Pinpoint the cell where the given text exists, returning its (x, y) midpoint coordinate. 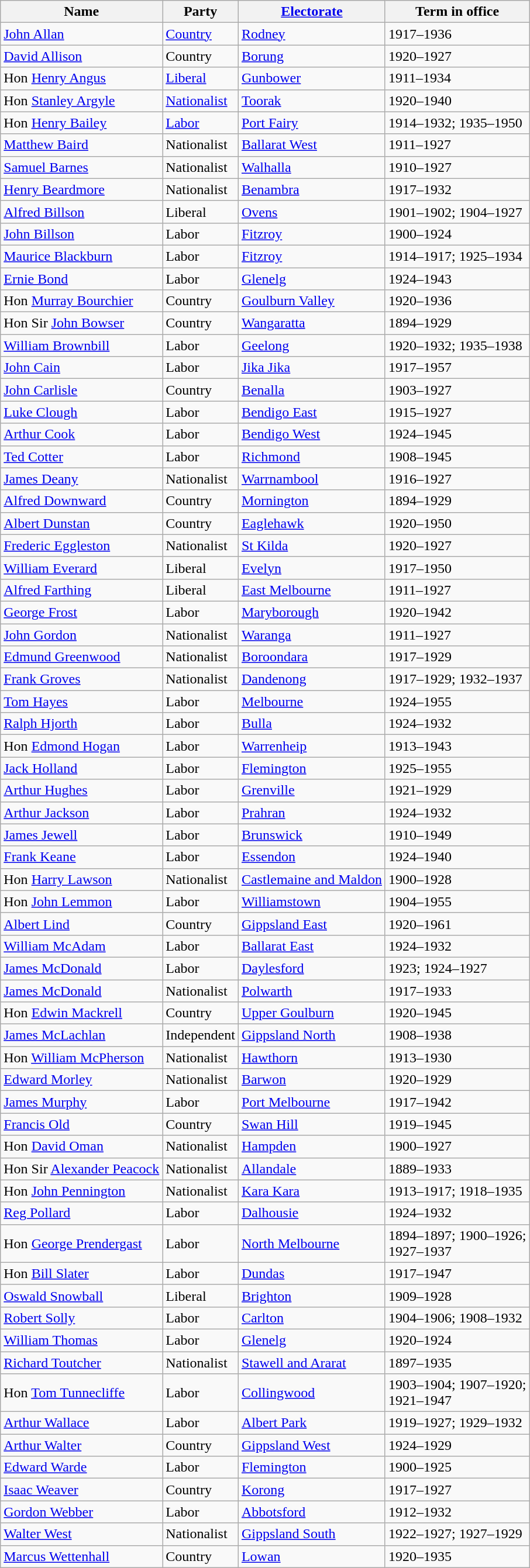
James Jewell (82, 835)
Matthew Baird (82, 145)
Warrnambool (311, 479)
1917–1936 (457, 34)
Ballarat East (311, 946)
Oswald Snowball (82, 1296)
1921–1929 (457, 790)
Francis Old (82, 1124)
1917–1927 (457, 1490)
Essendon (311, 857)
Richmond (311, 457)
1920–1932; 1935–1938 (457, 346)
1913–1943 (457, 746)
Geelong (311, 346)
John Allan (82, 34)
James Deany (82, 479)
Richard Toutcher (82, 1363)
Frank Groves (82, 679)
Mornington (311, 501)
Ballarat West (311, 145)
1917–1950 (457, 568)
Hawthorn (311, 1058)
Walhalla (311, 167)
Borung (311, 56)
Port Fairy (311, 123)
1920–1940 (457, 101)
1912–1932 (457, 1512)
Goulburn Valley (311, 301)
Melbourne (311, 702)
1924–1945 (457, 434)
Isaac Weaver (82, 1490)
1908–1945 (457, 457)
Jack Holland (82, 768)
Toorak (311, 101)
Ralph Hjorth (82, 724)
Luke Clough (82, 412)
Reg Pollard (82, 1213)
David Allison (82, 56)
Korong (311, 1490)
William Brownbill (82, 346)
Dandenong (311, 679)
1894–1897; 1900–1926;1927–1937 (457, 1243)
Hon Henry Bailey (82, 123)
Arthur Jackson (82, 813)
1920–1945 (457, 1013)
Wangaratta (311, 323)
1922–1927; 1927–1929 (457, 1534)
Carlton (311, 1318)
1900–1928 (457, 879)
Arthur Walter (82, 1445)
1909–1928 (457, 1296)
1920–1936 (457, 301)
1923; 1924–1927 (457, 968)
1904–1906; 1908–1932 (457, 1318)
Party (201, 12)
Maryborough (311, 612)
Frank Keane (82, 857)
Arthur Hughes (82, 790)
Williamstown (311, 902)
Gordon Webber (82, 1512)
Abbotsford (311, 1512)
Polwarth (311, 991)
Hon Murray Bourchier (82, 301)
Hon Tom Tunnecliffe (82, 1393)
Alfred Billson (82, 212)
James Murphy (82, 1102)
James McLachlan (82, 1035)
1913–1917; 1918–1935 (457, 1191)
Albert Dunstan (82, 523)
North Melbourne (311, 1243)
Barwon (311, 1080)
1924–1940 (457, 857)
Gunbower (311, 78)
Gippsland North (311, 1035)
1920–1935 (457, 1556)
1904–1955 (457, 902)
George Frost (82, 612)
Ovens (311, 212)
1920–1929 (457, 1080)
Gippsland West (311, 1445)
1917–1929 (457, 657)
Edward Warde (82, 1467)
Collingwood (311, 1393)
Rodney (311, 34)
1917–1933 (457, 991)
Hon George Prendergast (82, 1243)
Brunswick (311, 835)
John Billson (82, 234)
Benalla (311, 390)
1924–1943 (457, 279)
Name (82, 12)
1911–1934 (457, 78)
Hon John Pennington (82, 1191)
Hon Sir John Bowser (82, 323)
Term in office (457, 12)
1910–1949 (457, 835)
1913–1930 (457, 1058)
Hon Henry Angus (82, 78)
1920–1942 (457, 612)
Castlemaine and Maldon (311, 879)
Benambra (311, 189)
Albert Lind (82, 924)
John Cain (82, 368)
Swan Hill (311, 1124)
Bendigo West (311, 434)
1917–1942 (457, 1102)
Albert Park (311, 1423)
1917–1929; 1932–1937 (457, 679)
Upper Goulburn (311, 1013)
William McAdam (82, 946)
1919–1927; 1929–1932 (457, 1423)
1901–1902; 1904–1927 (457, 212)
Prahran (311, 813)
1917–1957 (457, 368)
Maurice Blackburn (82, 256)
Hampden (311, 1146)
1900–1924 (457, 234)
1897–1935 (457, 1363)
1917–1932 (457, 189)
John Gordon (82, 634)
Dalhousie (311, 1213)
Hon Stanley Argyle (82, 101)
Hon Bill Slater (82, 1273)
1900–1927 (457, 1146)
Ted Cotter (82, 457)
Jika Jika (311, 368)
1920–1950 (457, 523)
1925–1955 (457, 768)
Alfred Farthing (82, 590)
William Everard (82, 568)
Allandale (311, 1169)
1924–1955 (457, 702)
Hon David Oman (82, 1146)
1919–1945 (457, 1124)
Marcus Wettenhall (82, 1556)
Brighton (311, 1296)
William Thomas (82, 1340)
1903–1927 (457, 390)
1920–1924 (457, 1340)
1903–1904; 1907–1920;1921–1947 (457, 1393)
Warrenheip (311, 746)
1915–1927 (457, 412)
Bendigo East (311, 412)
1908–1938 (457, 1035)
Waranga (311, 634)
Gippsland East (311, 924)
Eaglehawk (311, 523)
1920–1961 (457, 924)
Hon Harry Lawson (82, 879)
Edmund Greenwood (82, 657)
Walter West (82, 1534)
Grenville (311, 790)
Gippsland South (311, 1534)
1924–1929 (457, 1445)
Hon John Lemmon (82, 902)
Lowan (311, 1556)
1914–1932; 1935–1950 (457, 123)
Edward Morley (82, 1080)
St Kilda (311, 545)
Hon Edwin Mackrell (82, 1013)
Samuel Barnes (82, 167)
Electorate (311, 12)
Kara Kara (311, 1191)
Arthur Wallace (82, 1423)
Arthur Cook (82, 434)
Henry Beardmore (82, 189)
Stawell and Ararat (311, 1363)
Evelyn (311, 568)
Robert Solly (82, 1318)
1914–1917; 1925–1934 (457, 256)
Boroondara (311, 657)
1910–1927 (457, 167)
1889–1933 (457, 1169)
Dundas (311, 1273)
Port Melbourne (311, 1102)
Bulla (311, 724)
Ernie Bond (82, 279)
Daylesford (311, 968)
Independent (201, 1035)
Frederic Eggleston (82, 545)
1916–1927 (457, 479)
East Melbourne (311, 590)
1917–1947 (457, 1273)
1900–1925 (457, 1467)
Hon Sir Alexander Peacock (82, 1169)
Alfred Downward (82, 501)
Hon Edmond Hogan (82, 746)
John Carlisle (82, 390)
Hon William McPherson (82, 1058)
Tom Hayes (82, 702)
